Output the (X, Y) coordinate of the center of the cell containing the given text.  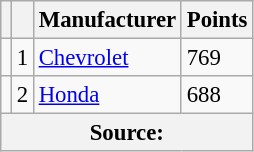
Points (216, 20)
769 (216, 58)
1 (22, 58)
688 (216, 95)
Honda (107, 95)
Source: (127, 133)
Manufacturer (107, 20)
Chevrolet (107, 58)
2 (22, 95)
